For the text-containing cell, return its midpoint in [x, y] coordinate format. 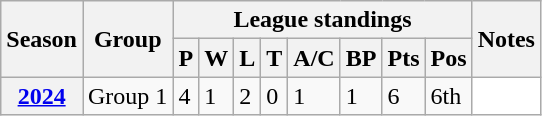
W [216, 58]
0 [274, 96]
T [274, 58]
Group [127, 39]
BP [361, 58]
4 [186, 96]
2024 [42, 96]
L [248, 58]
League standings [322, 20]
Notes [506, 39]
Group 1 [127, 96]
Pos [448, 58]
P [186, 58]
6th [448, 96]
Season [42, 39]
6 [404, 96]
Pts [404, 58]
A/C [314, 58]
2 [248, 96]
